From the cell containing the given text, extract its center point as (X, Y) coordinate. 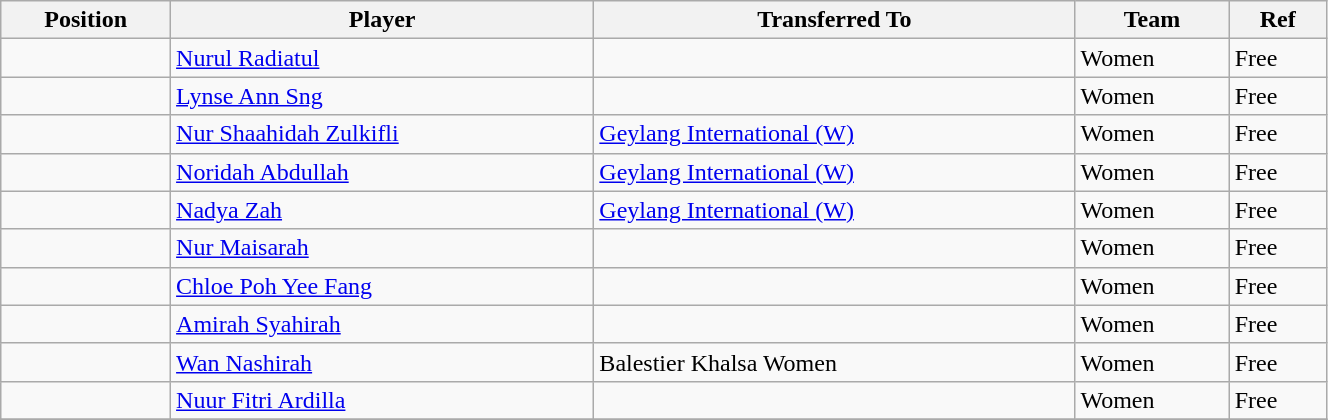
Nur Maisarah (382, 248)
Ref (1278, 20)
Amirah Syahirah (382, 324)
Team (1152, 20)
Nadya Zah (382, 210)
Lynse Ann Sng (382, 96)
Chloe Poh Yee Fang (382, 286)
Nur Shaahidah Zulkifli (382, 134)
Wan Nashirah (382, 362)
Nurul Radiatul (382, 58)
Player (382, 20)
Transferred To (834, 20)
Balestier Khalsa Women (834, 362)
Position (86, 20)
Noridah Abdullah (382, 172)
Nuur Fitri Ardilla (382, 400)
